Scan for the cell matching the given text and deliver its [X, Y] coordinate at center. 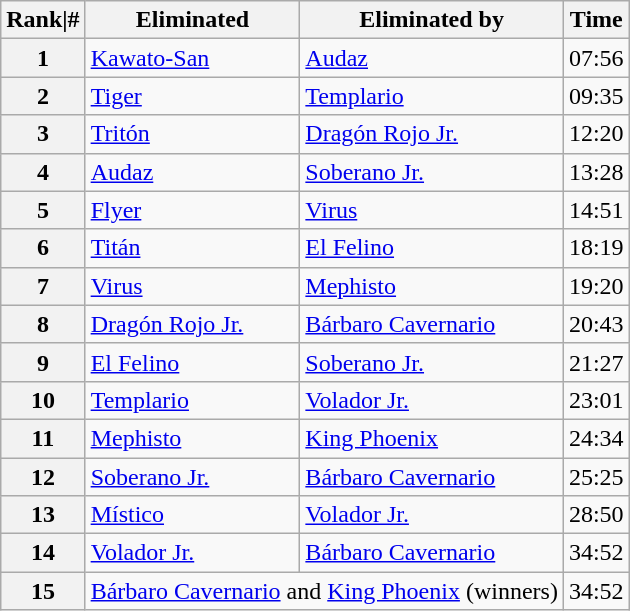
Místico [192, 515]
Eliminated by [432, 20]
09:35 [596, 96]
14 [43, 553]
07:56 [596, 58]
28:50 [596, 515]
7 [43, 286]
13 [43, 515]
6 [43, 248]
25:25 [596, 477]
Bárbaro Cavernario and King Phoenix (winners) [324, 591]
14:51 [596, 210]
12:20 [596, 134]
21:27 [596, 362]
King Phoenix [432, 438]
2 [43, 96]
20:43 [596, 324]
Tritón [192, 134]
Flyer [192, 210]
Titán [192, 248]
1 [43, 58]
10 [43, 400]
Rank|# [43, 20]
9 [43, 362]
Eliminated [192, 20]
23:01 [596, 400]
12 [43, 477]
Time [596, 20]
15 [43, 591]
4 [43, 172]
5 [43, 210]
24:34 [596, 438]
13:28 [596, 172]
18:19 [596, 248]
Kawato-San [192, 58]
3 [43, 134]
Tiger [192, 96]
19:20 [596, 286]
8 [43, 324]
11 [43, 438]
